Search for the cell housing the specified text and yield its [x, y] center coordinate. 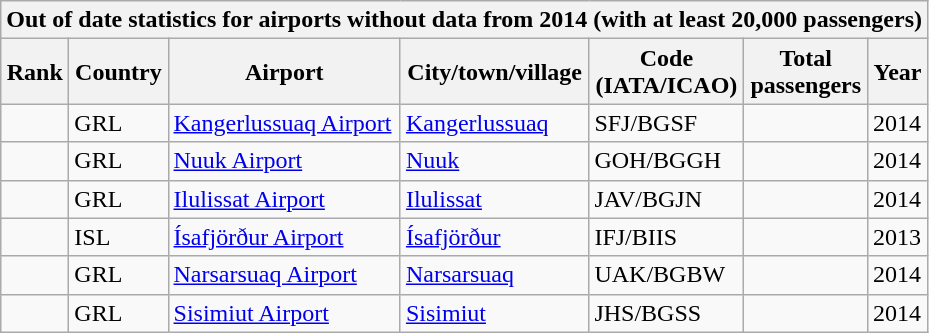
Code(IATA/ICAO) [666, 72]
Ísafjörður Airport [284, 237]
Narsarsuaq [494, 275]
Country [118, 72]
Sisimiut [494, 313]
Out of date statistics for airports without data from 2014 (with at least 20,000 passengers) [464, 20]
Ísafjörður [494, 237]
Airport [284, 72]
Kangerlussuaq Airport [284, 123]
Sisimiut Airport [284, 313]
JHS/BGSS [666, 313]
Ilulissat [494, 199]
Year [897, 72]
Narsarsuaq Airport [284, 275]
Nuuk [494, 161]
GOH/BGGH [666, 161]
Totalpassengers [806, 72]
IFJ/BIIS [666, 237]
City/town/village [494, 72]
Nuuk Airport [284, 161]
UAK/BGBW [666, 275]
Rank [35, 72]
ISL [118, 237]
Kangerlussuaq [494, 123]
SFJ/BGSF [666, 123]
Ilulissat Airport [284, 199]
2013 [897, 237]
JAV/BGJN [666, 199]
